Pinpoint the cell where the given text exists, returning its [x, y] midpoint coordinate. 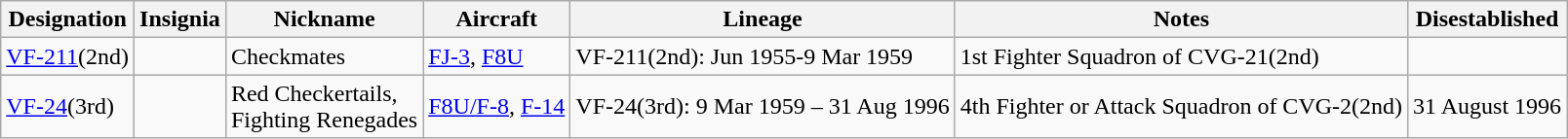
Lineage [763, 19]
1st Fighter Squadron of CVG-21(2nd) [1181, 56]
F8U/F-8, F-14 [497, 107]
FJ-3, F8U [497, 56]
Nickname [324, 19]
Notes [1181, 19]
Checkmates [324, 56]
VF-24(3rd) [68, 107]
VF-211(2nd): Jun 1955-9 Mar 1959 [763, 56]
4th Fighter or Attack Squadron of CVG-2(2nd) [1181, 107]
Insignia [180, 19]
Disestablished [1488, 19]
VF-211(2nd) [68, 56]
31 August 1996 [1488, 107]
Red Checkertails,Fighting Renegades [324, 107]
Designation [68, 19]
Aircraft [497, 19]
VF-24(3rd): 9 Mar 1959 – 31 Aug 1996 [763, 107]
